Detect which cell encompasses the target text, then output its (x, y) center coordinate. 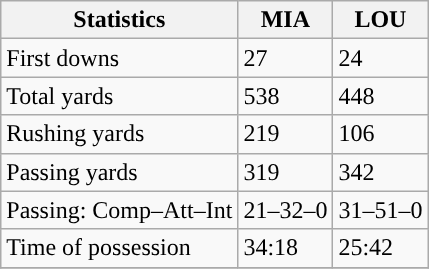
31–51–0 (380, 210)
Total yards (120, 96)
MIA (286, 20)
First downs (120, 58)
319 (286, 172)
27 (286, 58)
34:18 (286, 248)
21–32–0 (286, 210)
106 (380, 134)
219 (286, 134)
Passing yards (120, 172)
25:42 (380, 248)
24 (380, 58)
Statistics (120, 20)
Passing: Comp–Att–Int (120, 210)
LOU (380, 20)
342 (380, 172)
448 (380, 96)
538 (286, 96)
Time of possession (120, 248)
Rushing yards (120, 134)
